Scan for the cell matching the given text and deliver its (X, Y) coordinate at center. 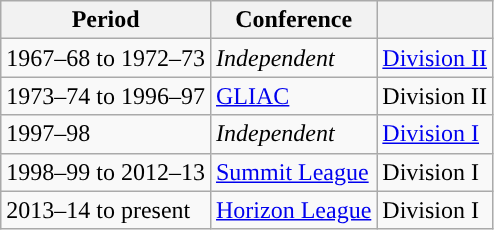
Horizon League (293, 210)
1998–99 to 2012–13 (106, 172)
1973–74 to 1996–97 (106, 96)
Summit League (293, 172)
Period (106, 20)
GLIAC (293, 96)
Conference (293, 20)
1997–98 (106, 134)
1967–68 to 1972–73 (106, 58)
2013–14 to present (106, 210)
